For the text-containing cell, return its midpoint in (x, y) coordinate format. 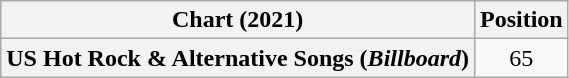
65 (521, 58)
Chart (2021) (238, 20)
US Hot Rock & Alternative Songs (Billboard) (238, 58)
Position (521, 20)
